Pinpoint the cell where the given text exists, returning its [x, y] midpoint coordinate. 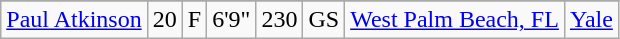
West Palm Beach, FL [455, 20]
GS [324, 20]
F [194, 20]
Paul Atkinson [74, 20]
6'9" [232, 20]
20 [164, 20]
230 [280, 20]
Yale [591, 20]
